Return the [x, y] coordinate for the center point of the cell that contains the specified text.  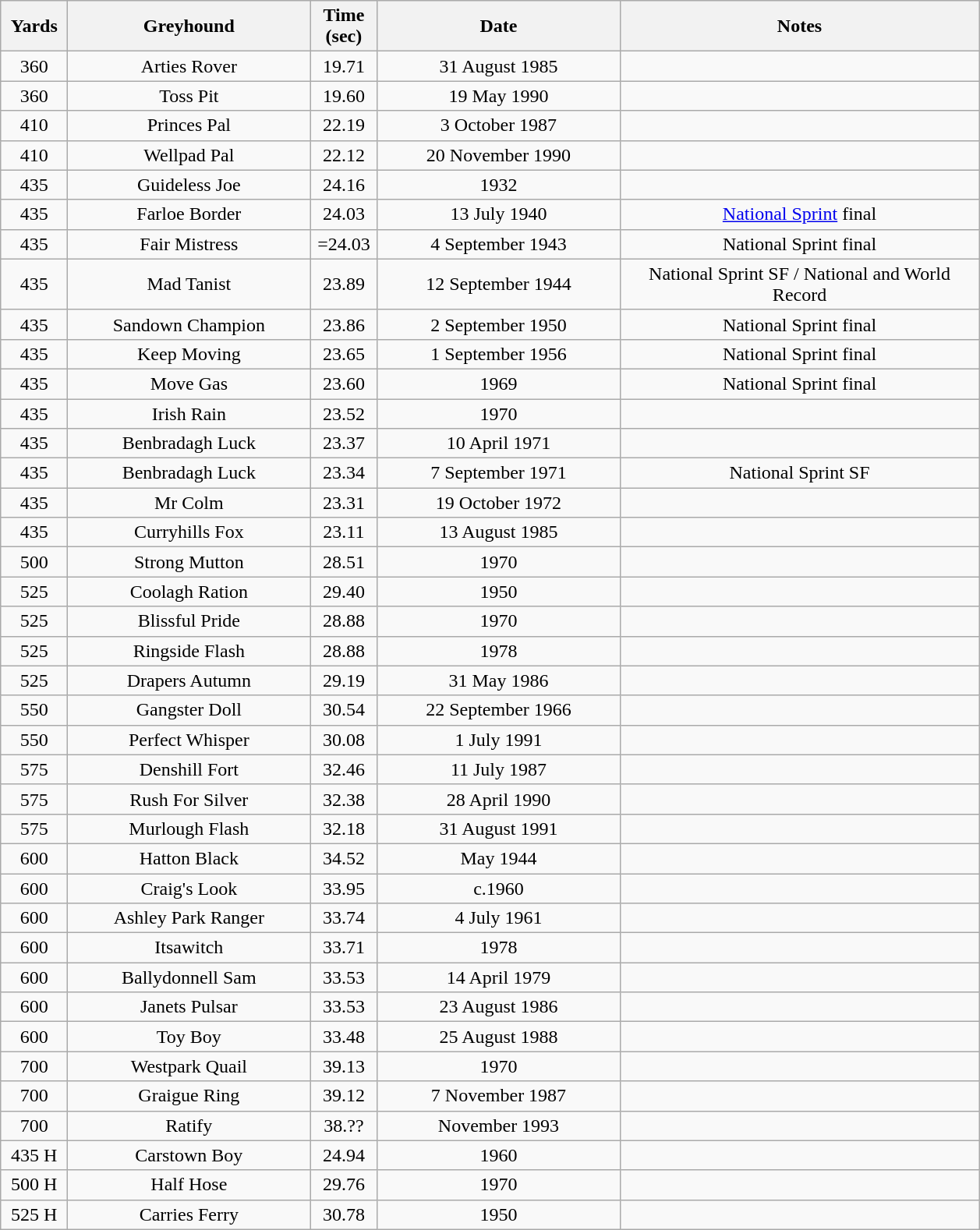
Sandown Champion [189, 324]
Blissful Pride [189, 621]
19.71 [344, 66]
30.78 [344, 1214]
Half Hose [189, 1185]
National Sprint SF [800, 473]
Ratify [189, 1126]
28.51 [344, 562]
4 July 1961 [499, 918]
22.19 [344, 125]
22 September 1966 [499, 710]
Time (sec) [344, 27]
32.18 [344, 829]
30.54 [344, 710]
Drapers Autumn [189, 680]
435 H [34, 1155]
May 1944 [499, 858]
Hatton Black [189, 858]
Janets Pulsar [189, 1007]
Strong Mutton [189, 562]
525 H [34, 1214]
Irish Rain [189, 414]
19 May 1990 [499, 96]
7 September 1971 [499, 473]
24.16 [344, 185]
31 May 1986 [499, 680]
Date [499, 27]
25 August 1988 [499, 1037]
31 August 1985 [499, 66]
19.60 [344, 96]
4 September 1943 [499, 244]
39.13 [344, 1066]
Perfect Whisper [189, 740]
Princes Pal [189, 125]
Wellpad Pal [189, 155]
Coolagh Ration [189, 592]
Mad Tanist [189, 284]
Toy Boy [189, 1037]
Carstown Boy [189, 1155]
National Sprint SF / National and World Record [800, 284]
Rush For Silver [189, 799]
39.12 [344, 1096]
Ashley Park Ranger [189, 918]
32.38 [344, 799]
Move Gas [189, 383]
31 August 1991 [499, 829]
19 October 1972 [499, 503]
32.46 [344, 769]
10 April 1971 [499, 444]
Guideless Joe [189, 185]
12 September 1944 [499, 284]
23.37 [344, 444]
29.76 [344, 1185]
13 August 1985 [499, 532]
500 [34, 562]
33.71 [344, 948]
20 November 1990 [499, 155]
Fair Mistress [189, 244]
23.89 [344, 284]
23.60 [344, 383]
23.34 [344, 473]
Keep Moving [189, 354]
1 September 1956 [499, 354]
Itsawitch [189, 948]
24.94 [344, 1155]
November 1993 [499, 1126]
23.86 [344, 324]
7 November 1987 [499, 1096]
29.40 [344, 592]
c.1960 [499, 888]
23.52 [344, 414]
28 April 1990 [499, 799]
23 August 1986 [499, 1007]
33.48 [344, 1037]
22.12 [344, 155]
Mr Colm [189, 503]
1969 [499, 383]
Curryhills Fox [189, 532]
30.08 [344, 740]
1932 [499, 185]
Ballydonnell Sam [189, 977]
500 H [34, 1185]
Craig's Look [189, 888]
Arties Rover [189, 66]
=24.03 [344, 244]
Yards [34, 27]
Toss Pit [189, 96]
34.52 [344, 858]
33.95 [344, 888]
Ringside Flash [189, 651]
23.31 [344, 503]
38.?? [344, 1126]
33.74 [344, 918]
1960 [499, 1155]
Carries Ferry [189, 1214]
13 July 1940 [499, 214]
29.19 [344, 680]
3 October 1987 [499, 125]
Notes [800, 27]
Greyhound [189, 27]
24.03 [344, 214]
Graigue Ring [189, 1096]
23.11 [344, 532]
Farloe Border [189, 214]
2 September 1950 [499, 324]
Murlough Flash [189, 829]
11 July 1987 [499, 769]
Gangster Doll [189, 710]
Denshill Fort [189, 769]
Westpark Quail [189, 1066]
14 April 1979 [499, 977]
23.65 [344, 354]
1 July 1991 [499, 740]
